Return (x, y) of the center of cell containing provided text 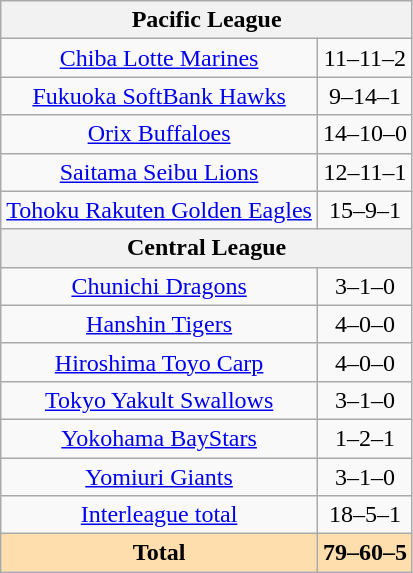
Orix Buffaloes (160, 134)
Total (160, 553)
1–2–1 (364, 438)
Tohoku Rakuten Golden Eagles (160, 210)
Hiroshima Toyo Carp (160, 362)
Hanshin Tigers (160, 324)
79–60–5 (364, 553)
Interleague total (160, 515)
Yomiuri Giants (160, 477)
11–11–2 (364, 58)
Tokyo Yakult Swallows (160, 400)
18–5–1 (364, 515)
Yokohama BayStars (160, 438)
Chunichi Dragons (160, 286)
12–11–1 (364, 172)
Pacific League (207, 20)
Central League (207, 248)
9–14–1 (364, 96)
Fukuoka SoftBank Hawks (160, 96)
14–10–0 (364, 134)
15–9–1 (364, 210)
Chiba Lotte Marines (160, 58)
Saitama Seibu Lions (160, 172)
